From the cell containing the given text, extract its center point as [x, y] coordinate. 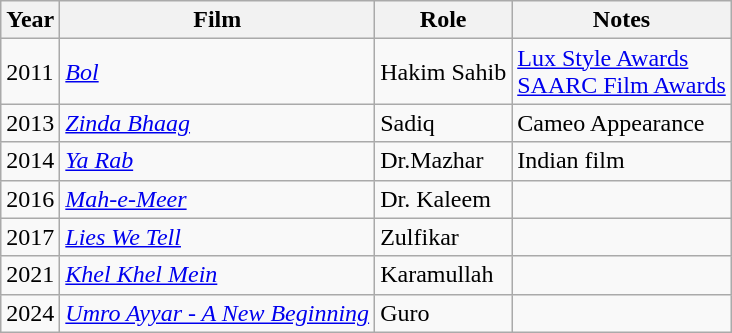
2017 [30, 237]
Umro Ayyar - A New Beginning [218, 313]
Sadiq [444, 123]
Year [30, 20]
2011 [30, 72]
Lies We Tell [218, 237]
Karamullah [444, 275]
Cameo Appearance [622, 123]
Film [218, 20]
2014 [30, 161]
Guro [444, 313]
2013 [30, 123]
Indian film [622, 161]
Dr. Kaleem [444, 199]
Role [444, 20]
2021 [30, 275]
Ya Rab [218, 161]
Khel Khel Mein [218, 275]
Zinda Bhaag [218, 123]
Notes [622, 20]
Bol [218, 72]
2024 [30, 313]
Dr.Mazhar [444, 161]
2016 [30, 199]
Zulfikar [444, 237]
Hakim Sahib [444, 72]
Lux Style AwardsSAARC Film Awards [622, 72]
Mah-e-Meer [218, 199]
